Output the (X, Y) coordinate of the center of the cell containing the given text.  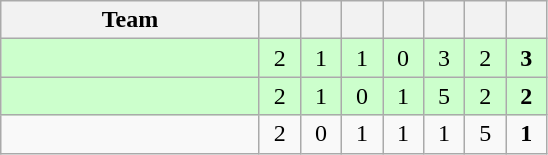
Team (130, 20)
